Scan for the cell matching the given text and deliver its [X, Y] coordinate at center. 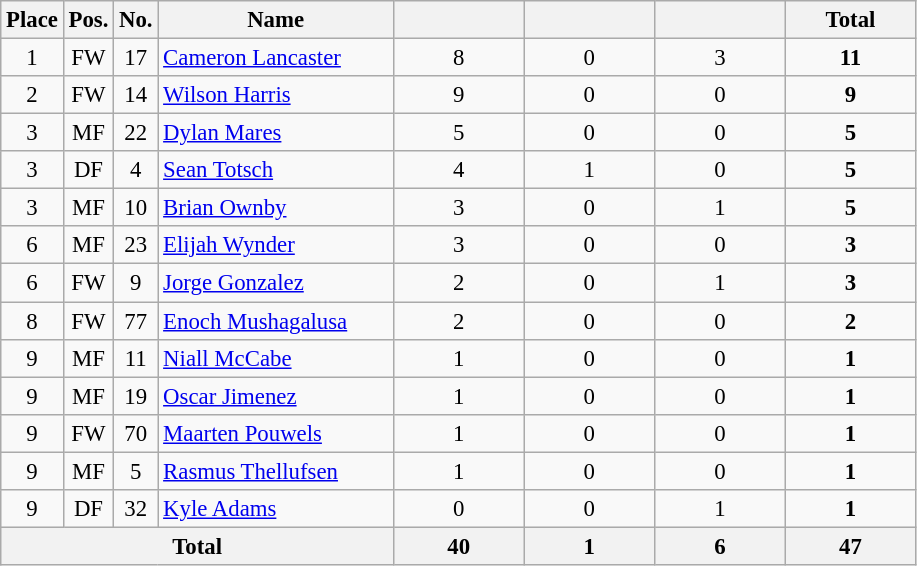
Rasmus Thellufsen [276, 471]
17 [136, 58]
Maarten Pouwels [276, 433]
19 [136, 396]
Kyle Adams [276, 509]
Oscar Jimenez [276, 396]
Dylan Mares [276, 133]
14 [136, 95]
Jorge Gonzalez [276, 283]
40 [458, 546]
Name [276, 20]
Pos. [88, 20]
Elijah Wynder [276, 245]
22 [136, 133]
32 [136, 509]
Enoch Mushagalusa [276, 321]
70 [136, 433]
10 [136, 208]
Brian Ownby [276, 208]
Niall McCabe [276, 358]
23 [136, 245]
Wilson Harris [276, 95]
No. [136, 20]
Sean Totsch [276, 170]
Cameron Lancaster [276, 58]
77 [136, 321]
Place [32, 20]
47 [850, 546]
